Identify which cell holds the provided text, then report its (X, Y) central coordinate. 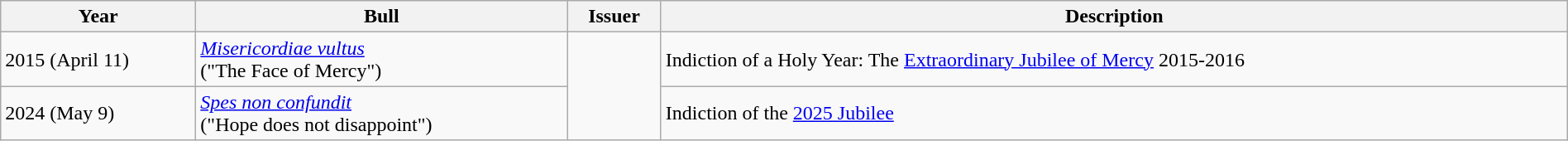
Description (1114, 17)
Spes non confundit("Hope does not disappoint") (382, 113)
Year (98, 17)
Issuer (614, 17)
Bull (382, 17)
2015 (April 11) (98, 60)
Indiction of the 2025 Jubilee (1114, 113)
2024 (May 9) (98, 113)
Misericordiae vultus("The Face of Mercy") (382, 60)
Indiction of a Holy Year: The Extraordinary Jubilee of Mercy 2015-2016 (1114, 60)
